For the text-containing cell, return its midpoint in (X, Y) coordinate format. 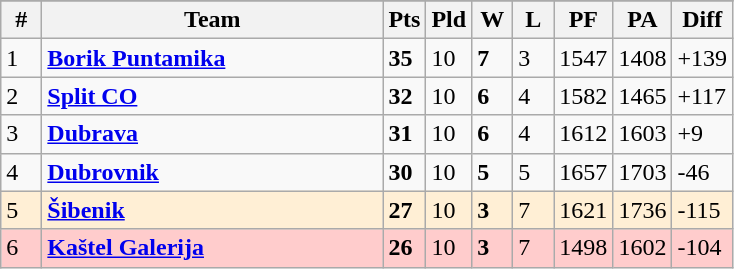
1703 (642, 172)
1582 (584, 96)
Team (212, 20)
-46 (702, 172)
1603 (642, 134)
Diff (702, 20)
1621 (584, 210)
1612 (584, 134)
L (534, 20)
Kaštel Galerija (212, 248)
1465 (642, 96)
+117 (702, 96)
1498 (584, 248)
Split CO (212, 96)
30 (404, 172)
1602 (642, 248)
1657 (584, 172)
Borik Puntamika (212, 58)
31 (404, 134)
-115 (702, 210)
W (492, 20)
1547 (584, 58)
+139 (702, 58)
Šibenik (212, 210)
Dubrava (212, 134)
27 (404, 210)
PA (642, 20)
Pts (404, 20)
# (22, 20)
1 (22, 58)
26 (404, 248)
+9 (702, 134)
PF (584, 20)
35 (404, 58)
2 (22, 96)
Pld (449, 20)
1736 (642, 210)
Dubrovnik (212, 172)
1408 (642, 58)
-104 (702, 248)
32 (404, 96)
